Output the [x, y] coordinate of the center of the cell containing the given text.  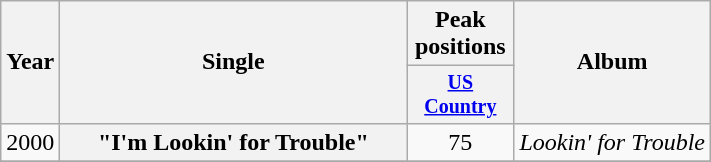
Year [30, 62]
Peak positions [460, 34]
75 [460, 142]
Album [612, 62]
US Country [460, 94]
Lookin' for Trouble [612, 142]
Single [234, 62]
"I'm Lookin' for Trouble" [234, 142]
2000 [30, 142]
